Pinpoint the cell where the given text exists, returning its [X, Y] midpoint coordinate. 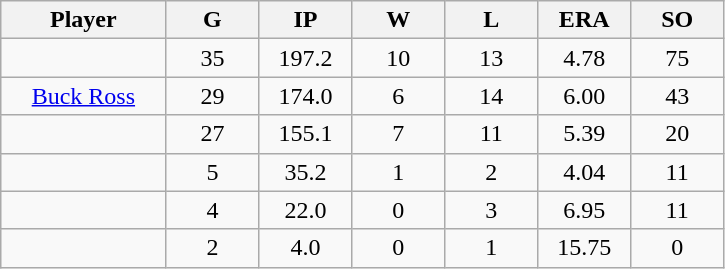
Player [84, 20]
15.75 [584, 248]
SO [678, 20]
20 [678, 134]
3 [492, 210]
174.0 [306, 96]
155.1 [306, 134]
6.00 [584, 96]
5 [212, 172]
35.2 [306, 172]
22.0 [306, 210]
ERA [584, 20]
4.0 [306, 248]
35 [212, 58]
27 [212, 134]
4 [212, 210]
6.95 [584, 210]
L [492, 20]
6 [398, 96]
4.78 [584, 58]
13 [492, 58]
G [212, 20]
10 [398, 58]
4.04 [584, 172]
5.39 [584, 134]
75 [678, 58]
Buck Ross [84, 96]
W [398, 20]
29 [212, 96]
7 [398, 134]
14 [492, 96]
43 [678, 96]
197.2 [306, 58]
IP [306, 20]
